Find where the given text appears and provide that cell's center as (X, Y) coordinate. 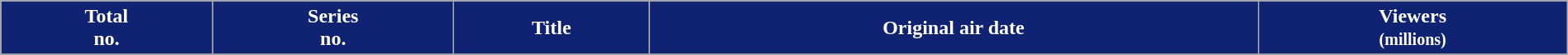
Title (552, 28)
Seriesno. (333, 28)
Totalno. (107, 28)
Original air date (954, 28)
Viewers(millions) (1413, 28)
